Find where the given text appears and provide that cell's center as [X, Y] coordinate. 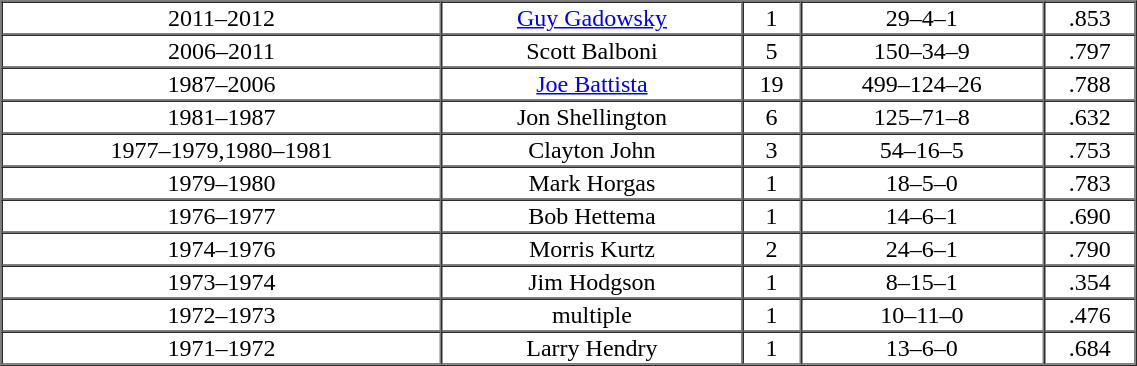
Bob Hettema [592, 216]
1987–2006 [222, 84]
multiple [592, 314]
18–5–0 [922, 182]
1976–1977 [222, 216]
6 [771, 116]
1977–1979,1980–1981 [222, 150]
19 [771, 84]
13–6–0 [922, 348]
Mark Horgas [592, 182]
24–6–1 [922, 248]
1972–1973 [222, 314]
Clayton John [592, 150]
14–6–1 [922, 216]
1971–1972 [222, 348]
1973–1974 [222, 282]
2006–2011 [222, 50]
3 [771, 150]
Jim Hodgson [592, 282]
499–124–26 [922, 84]
150–34–9 [922, 50]
8–15–1 [922, 282]
2011–2012 [222, 18]
.753 [1090, 150]
Jon Shellington [592, 116]
54–16–5 [922, 150]
.690 [1090, 216]
.476 [1090, 314]
.853 [1090, 18]
Guy Gadowsky [592, 18]
10–11–0 [922, 314]
.788 [1090, 84]
29–4–1 [922, 18]
.790 [1090, 248]
.354 [1090, 282]
1979–1980 [222, 182]
Scott Balboni [592, 50]
1974–1976 [222, 248]
2 [771, 248]
.632 [1090, 116]
5 [771, 50]
.797 [1090, 50]
Joe Battista [592, 84]
125–71–8 [922, 116]
Larry Hendry [592, 348]
1981–1987 [222, 116]
.783 [1090, 182]
Morris Kurtz [592, 248]
.684 [1090, 348]
